Scan for the cell matching the given text and deliver its [x, y] coordinate at center. 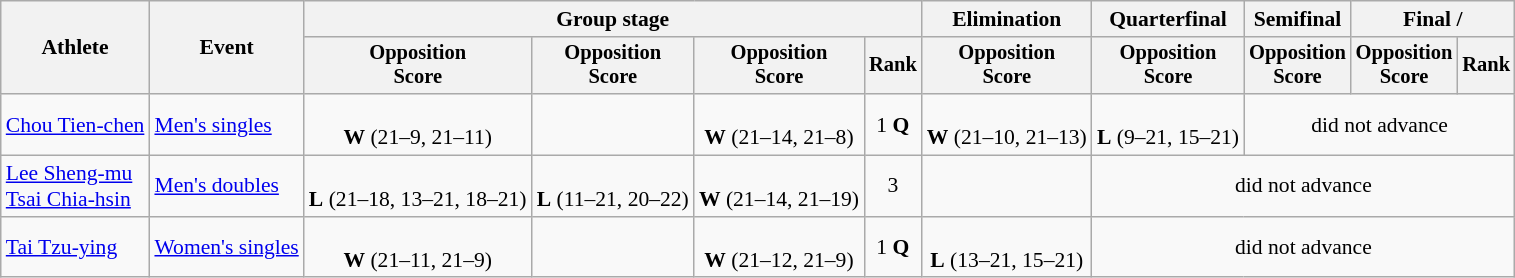
W (21–9, 21–11) [418, 124]
Quarterfinal [1168, 19]
L (9–21, 15–21) [1168, 124]
Chou Tien-chen [76, 124]
Event [226, 48]
Women's singles [226, 248]
W (21–14, 21–19) [779, 186]
W (21–12, 21–9) [779, 248]
Semifinal [1298, 19]
Athlete [76, 48]
Tai Tzu-ying [76, 248]
L (11–21, 20–22) [613, 186]
Elimination [1007, 19]
W (21–11, 21–9) [418, 248]
Men's singles [226, 124]
Lee Sheng-muTsai Chia-hsin [76, 186]
W (21–14, 21–8) [779, 124]
Final / [1433, 19]
3 [893, 186]
Men's doubles [226, 186]
W (21–10, 21–13) [1007, 124]
Group stage [613, 19]
L (21–18, 13–21, 18–21) [418, 186]
L (13–21, 15–21) [1007, 248]
